Return (X, Y) of the center of cell containing provided text 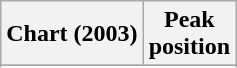
Chart (2003) (72, 34)
Peakposition (189, 34)
